From the cell containing the given text, extract its center point as (x, y) coordinate. 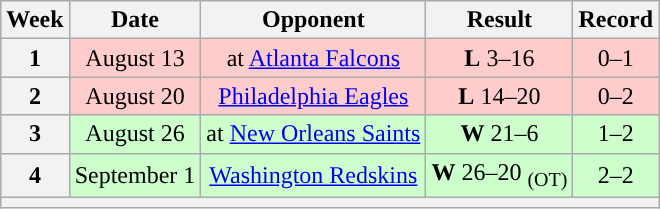
4 (35, 175)
Date (135, 20)
Washington Redskins (314, 175)
Opponent (314, 20)
Week (35, 20)
Record (616, 20)
at Atlanta Falcons (314, 58)
0–2 (616, 96)
August 20 (135, 96)
3 (35, 134)
1–2 (616, 134)
2–2 (616, 175)
L 14–20 (500, 96)
Result (500, 20)
L 3–16 (500, 58)
Philadelphia Eagles (314, 96)
September 1 (135, 175)
0–1 (616, 58)
W 21–6 (500, 134)
August 13 (135, 58)
at New Orleans Saints (314, 134)
2 (35, 96)
W 26–20 (OT) (500, 175)
August 26 (135, 134)
1 (35, 58)
